Search for the cell housing the specified text and yield its (x, y) center coordinate. 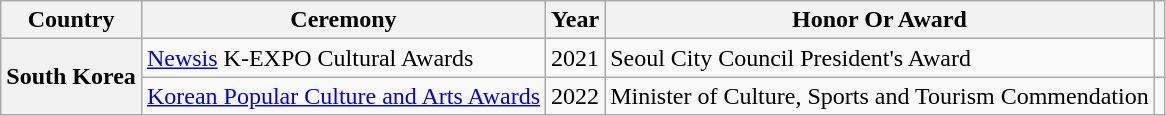
Newsis K-EXPO Cultural Awards (343, 58)
2021 (576, 58)
Korean Popular Culture and Arts Awards (343, 96)
South Korea (72, 77)
Country (72, 20)
Ceremony (343, 20)
Minister of Culture, Sports and Tourism Commendation (880, 96)
Seoul City Council President's Award (880, 58)
Year (576, 20)
Honor Or Award (880, 20)
2022 (576, 96)
